Find where the given text appears and provide that cell's center as [x, y] coordinate. 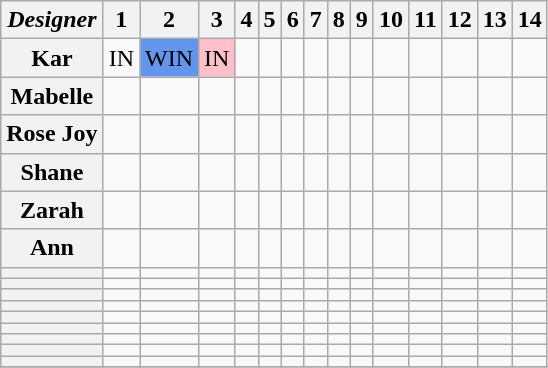
11 [425, 20]
9 [362, 20]
Shane [52, 172]
3 [217, 20]
Ann [52, 248]
Mabelle [52, 96]
10 [390, 20]
Kar [52, 58]
13 [494, 20]
Rose Joy [52, 134]
7 [316, 20]
8 [338, 20]
12 [460, 20]
1 [121, 20]
4 [246, 20]
5 [270, 20]
2 [170, 20]
Designer [52, 20]
14 [530, 20]
Zarah [52, 210]
6 [292, 20]
WIN [170, 58]
